For the text-containing cell, return its midpoint in (x, y) coordinate format. 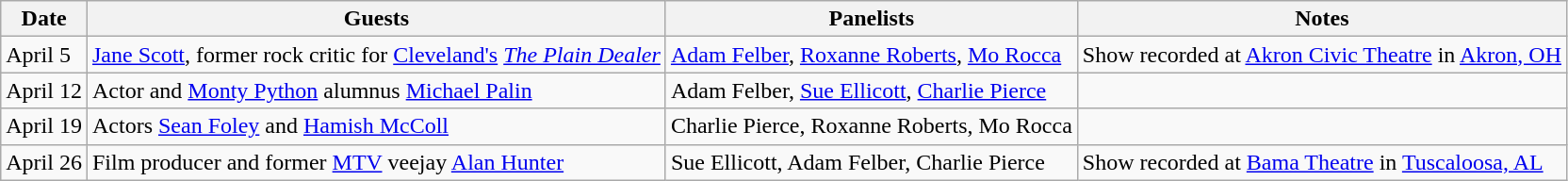
Notes (1321, 19)
Actors Sean Foley and Hamish McColl (376, 126)
Date (44, 19)
April 26 (44, 162)
Show recorded at Bama Theatre in Tuscaloosa, AL (1321, 162)
Adam Felber, Roxanne Roberts, Mo Rocca (871, 55)
April 19 (44, 126)
April 5 (44, 55)
Sue Ellicott, Adam Felber, Charlie Pierce (871, 162)
Guests (376, 19)
Actor and Monty Python alumnus Michael Palin (376, 90)
April 12 (44, 90)
Show recorded at Akron Civic Theatre in Akron, OH (1321, 55)
Jane Scott, former rock critic for Cleveland's The Plain Dealer (376, 55)
Adam Felber, Sue Ellicott, Charlie Pierce (871, 90)
Charlie Pierce, Roxanne Roberts, Mo Rocca (871, 126)
Film producer and former MTV veejay Alan Hunter (376, 162)
Panelists (871, 19)
